Search for the cell housing the specified text and yield its (x, y) center coordinate. 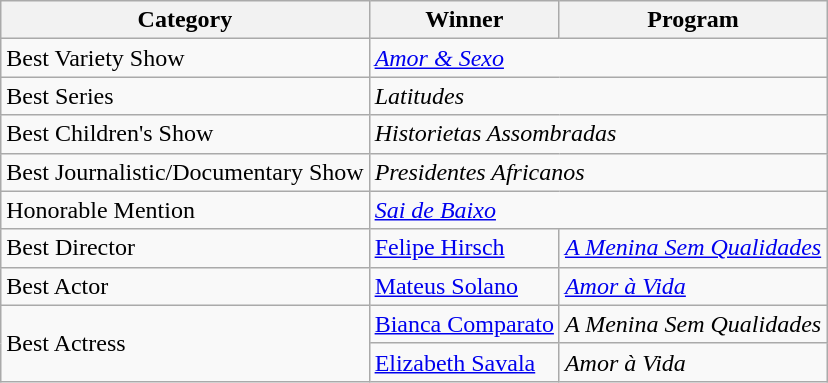
Best Series (185, 96)
Bianca Comparato (464, 324)
Winner (464, 20)
Presidentes Africanos (598, 172)
Best Actor (185, 286)
Best Children's Show (185, 134)
Latitudes (598, 96)
Best Journalistic/Documentary Show (185, 172)
Best Actress (185, 343)
Historietas Assombradas (598, 134)
Best Variety Show (185, 58)
Felipe Hirsch (464, 248)
Category (185, 20)
Honorable Mention (185, 210)
Elizabeth Savala (464, 362)
Sai de Baixo (598, 210)
Mateus Solano (464, 286)
Best Director (185, 248)
Program (692, 20)
Amor & Sexo (598, 58)
